Find where the given text appears and provide that cell's center as [x, y] coordinate. 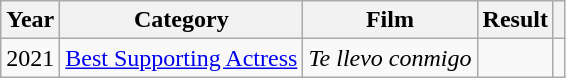
2021 [30, 58]
Film [390, 20]
Category [182, 20]
Year [30, 20]
Te llevo conmigo [390, 58]
Result [515, 20]
Best Supporting Actress [182, 58]
